Output the (X, Y) coordinate of the center of the cell containing the given text.  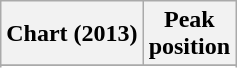
Peakposition (189, 34)
Chart (2013) (72, 34)
